Return (x, y) of the center of cell containing provided text 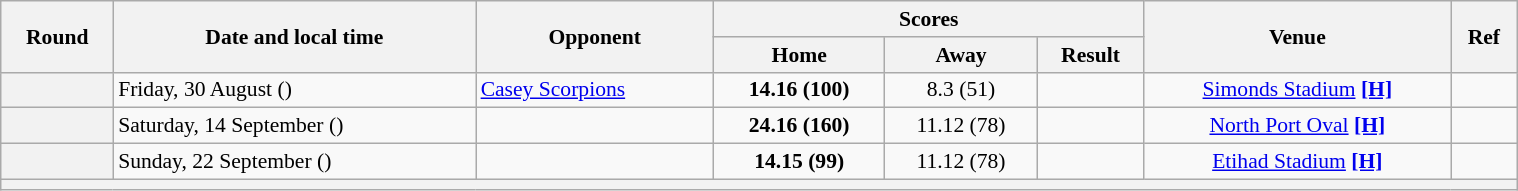
Date and local time (294, 36)
Friday, 30 August () (294, 90)
North Port Oval [H] (1298, 126)
Venue (1298, 36)
Round (57, 36)
Sunday, 22 September () (294, 162)
Ref (1484, 36)
Result (1090, 55)
Scores (929, 19)
Saturday, 14 September () (294, 126)
Etihad Stadium [H] (1298, 162)
Casey Scorpions (595, 90)
Simonds Stadium [H] (1298, 90)
Home (800, 55)
14.16 (100) (800, 90)
8.3 (51) (962, 90)
Away (962, 55)
24.16 (160) (800, 126)
14.15 (99) (800, 162)
Opponent (595, 36)
